Locate the cell with the specified text and output its (X, Y) center coordinate. 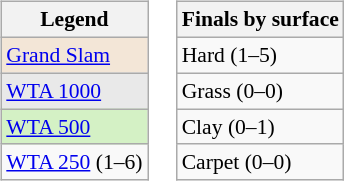
WTA 250 (1–6) (74, 162)
Hard (1–5) (260, 55)
Grand Slam (74, 55)
Clay (0–1) (260, 127)
Carpet (0–0) (260, 162)
WTA 500 (74, 127)
Legend (74, 20)
Grass (0–0) (260, 91)
WTA 1000 (74, 91)
Finals by surface (260, 20)
